Return the (x, y) coordinate for the center point of the cell that contains the specified text.  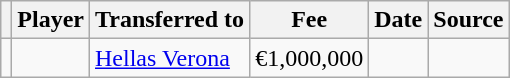
€1,000,000 (310, 58)
Hellas Verona (170, 58)
Date (398, 20)
Source (468, 20)
Transferred to (170, 20)
Player (51, 20)
Fee (310, 20)
